Identify which cell holds the provided text, then report its [X, Y] central coordinate. 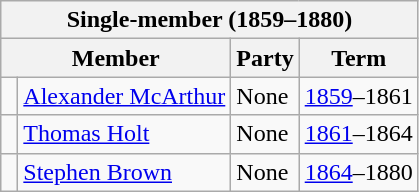
1861–1864 [358, 134]
Party [265, 58]
1859–1861 [358, 96]
Stephen Brown [124, 172]
Term [358, 58]
Alexander McArthur [124, 96]
Member [116, 58]
1864–1880 [358, 172]
Single-member (1859–1880) [210, 20]
Thomas Holt [124, 134]
